Return [x, y] of the center of cell containing provided text 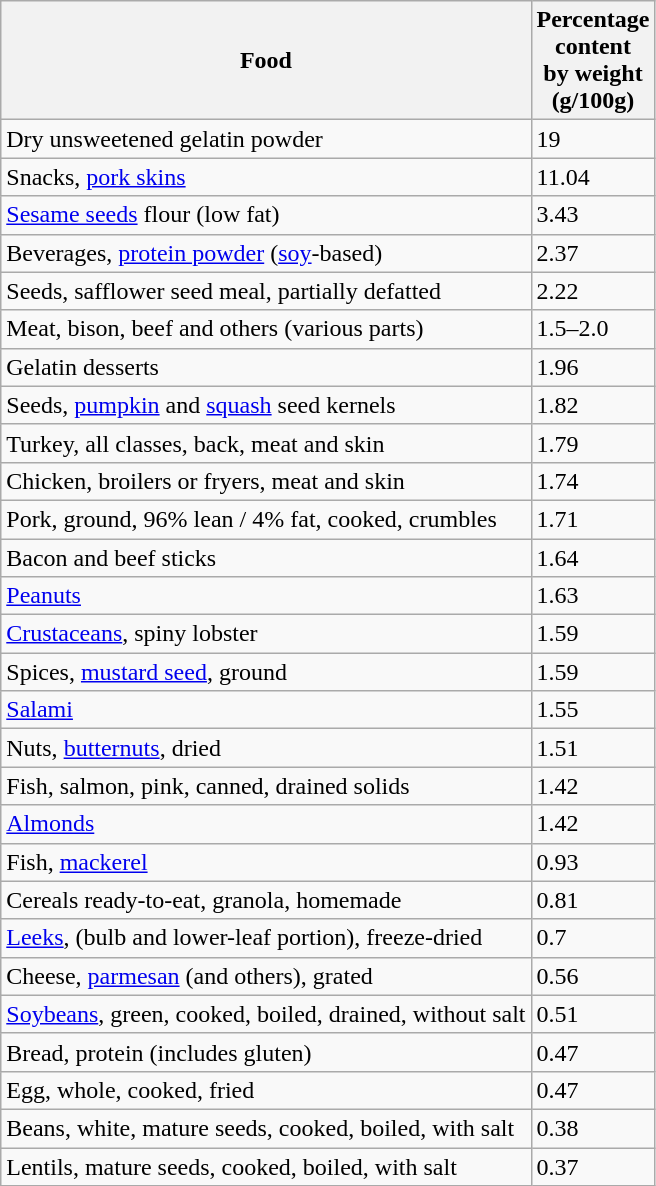
1.55 [593, 710]
1.64 [593, 557]
Seeds, safflower seed meal, partially defatted [266, 291]
0.38 [593, 1128]
Crustaceans, spiny lobster [266, 634]
0.56 [593, 976]
0.81 [593, 900]
2.22 [593, 291]
Seeds, pumpkin and squash seed kernels [266, 405]
Cereals ready-to-eat, granola, homemade [266, 900]
Cheese, parmesan (and others), grated [266, 976]
1.79 [593, 443]
1.63 [593, 596]
1.5–2.0 [593, 329]
Dry unsweetened gelatin powder [266, 139]
Food [266, 60]
1.82 [593, 405]
0.37 [593, 1167]
3.43 [593, 215]
1.96 [593, 367]
0.93 [593, 862]
Fish, mackerel [266, 862]
Salami [266, 710]
0.7 [593, 938]
Egg, whole, cooked, fried [266, 1090]
Leeks, (bulb and lower-leaf portion), freeze-dried [266, 938]
19 [593, 139]
0.51 [593, 1014]
Turkey, all classes, back, meat and skin [266, 443]
2.37 [593, 253]
11.04 [593, 177]
Chicken, broilers or fryers, meat and skin [266, 481]
Gelatin desserts [266, 367]
Snacks, pork skins [266, 177]
Beverages, protein powder (soy-based) [266, 253]
Soybeans, green, cooked, boiled, drained, without salt [266, 1014]
Sesame seeds flour (low fat) [266, 215]
Almonds [266, 824]
Lentils, mature seeds, cooked, boiled, with salt [266, 1167]
1.74 [593, 481]
Peanuts [266, 596]
Meat, bison, beef and others (various parts) [266, 329]
Spices, mustard seed, ground [266, 672]
1.71 [593, 519]
Bread, protein (includes gluten) [266, 1052]
Percentagecontentby weight(g/100g) [593, 60]
Pork, ground, 96% lean / 4% fat, cooked, crumbles [266, 519]
Bacon and beef sticks [266, 557]
Nuts, butternuts, dried [266, 748]
Fish, salmon, pink, canned, drained solids [266, 786]
Beans, white, mature seeds, cooked, boiled, with salt [266, 1128]
1.51 [593, 748]
